Determine the [x, y] coordinate at the center of the cell enclosing the given text.  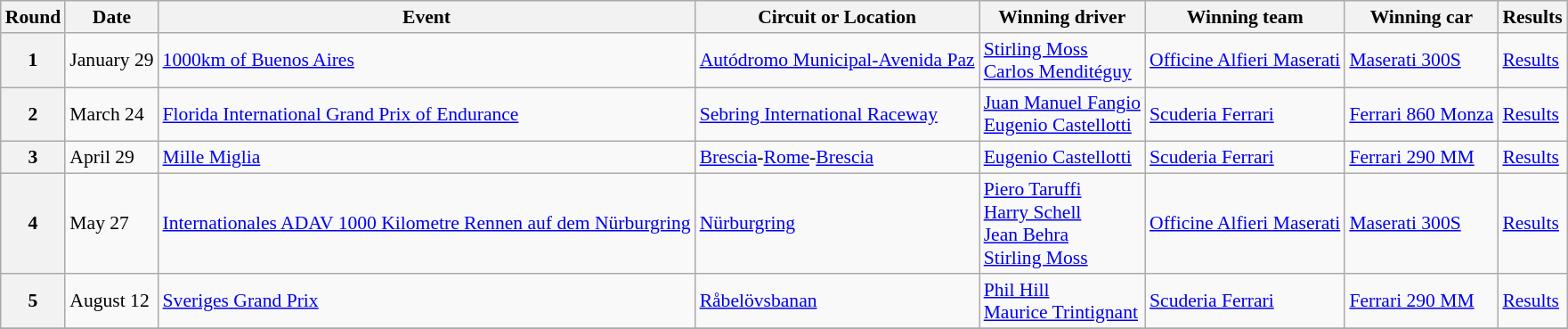
Winning car [1421, 17]
Round [34, 17]
August 12 [111, 301]
1000km of Buenos Aires [427, 61]
1 [34, 61]
Ferrari 860 Monza [1421, 114]
Eugenio Castellotti [1062, 158]
Råbelövsbanan [837, 301]
2 [34, 114]
Sveriges Grand Prix [427, 301]
Florida International Grand Prix of Endurance [427, 114]
5 [34, 301]
Brescia-Rome-Brescia [837, 158]
Winning team [1245, 17]
May 27 [111, 224]
Circuit or Location [837, 17]
Autódromo Municipal-Avenida Paz [837, 61]
Event [427, 17]
Stirling Moss Carlos Menditéguy [1062, 61]
Winning driver [1062, 17]
Piero Taruffi Harry Schell Jean Behra Stirling Moss [1062, 224]
April 29 [111, 158]
Phil Hill Maurice Trintignant [1062, 301]
3 [34, 158]
Internationales ADAV 1000 Kilometre Rennen auf dem Nürburgring [427, 224]
4 [34, 224]
Mille Miglia [427, 158]
March 24 [111, 114]
Nürburgring [837, 224]
January 29 [111, 61]
Date [111, 17]
Sebring International Raceway [837, 114]
Juan Manuel Fangio Eugenio Castellotti [1062, 114]
